Determine the [x, y] coordinate at the center of the cell enclosing the given text.  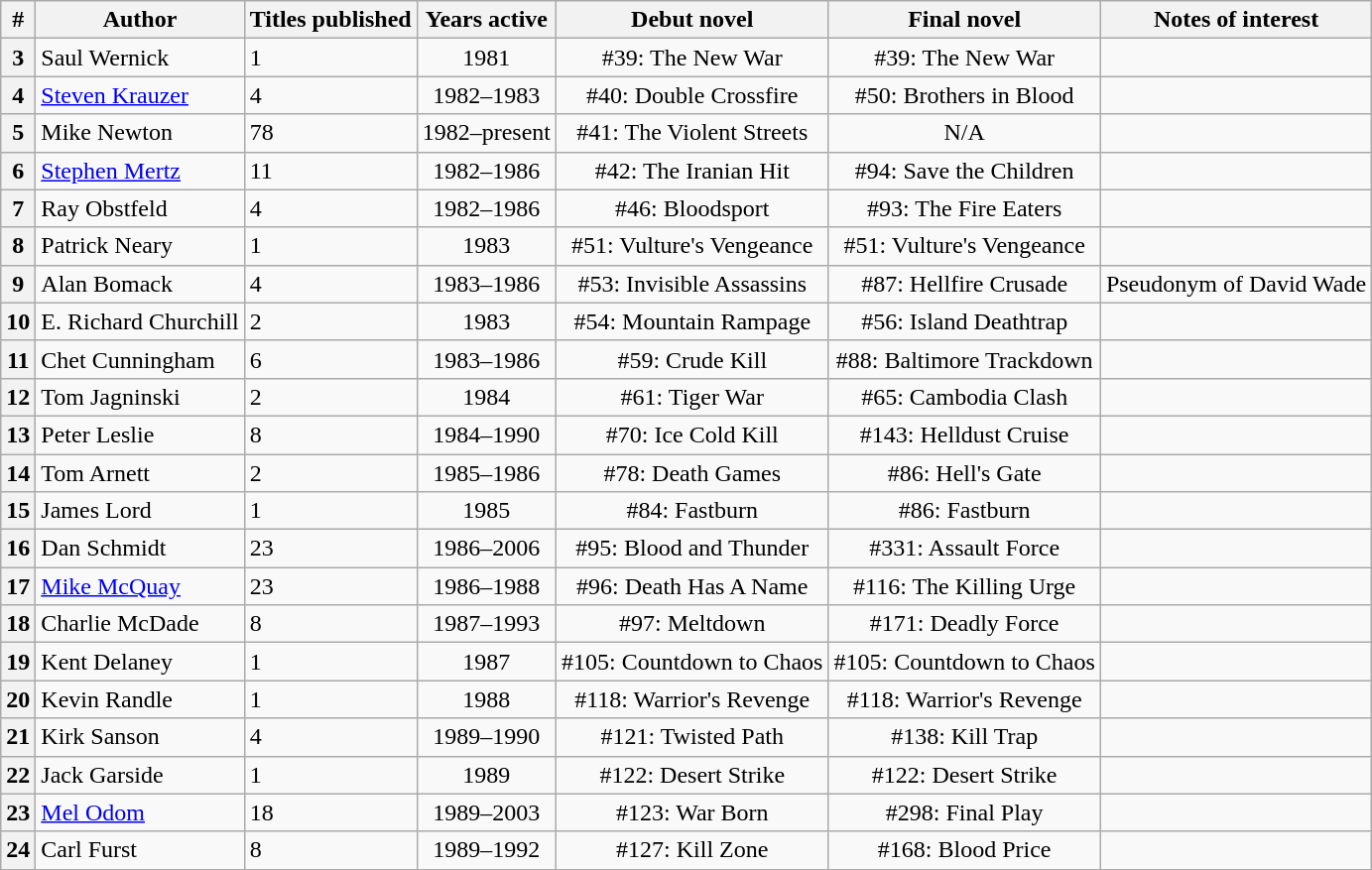
#59: Crude Kill [692, 359]
Steven Krauzer [140, 95]
Stephen Mertz [140, 171]
1987–1993 [486, 624]
#86: Fastburn [964, 511]
#95: Blood and Thunder [692, 549]
#94: Save the Children [964, 171]
1989–1990 [486, 737]
1981 [486, 58]
#42: The Iranian Hit [692, 171]
14 [18, 473]
3 [18, 58]
1986–2006 [486, 549]
N/A [964, 133]
1982–present [486, 133]
Kirk Sanson [140, 737]
#331: Assault Force [964, 549]
#93: The Fire Eaters [964, 208]
1986–1988 [486, 586]
Kevin Randle [140, 699]
Debut novel [692, 20]
#56: Island Deathtrap [964, 321]
15 [18, 511]
5 [18, 133]
Mike McQuay [140, 586]
Peter Leslie [140, 435]
17 [18, 586]
#40: Double Crossfire [692, 95]
Patrick Neary [140, 246]
22 [18, 775]
16 [18, 549]
#54: Mountain Rampage [692, 321]
Pseudonym of David Wade [1236, 284]
9 [18, 284]
#116: The Killing Urge [964, 586]
#50: Brothers in Blood [964, 95]
Alan Bomack [140, 284]
#121: Twisted Path [692, 737]
#97: Meltdown [692, 624]
19 [18, 662]
1984 [486, 397]
1987 [486, 662]
20 [18, 699]
24 [18, 850]
#168: Blood Price [964, 850]
#41: The Violent Streets [692, 133]
#53: Invisible Assassins [692, 284]
James Lord [140, 511]
#61: Tiger War [692, 397]
#96: Death Has A Name [692, 586]
#123: War Born [692, 812]
#87: Hellfire Crusade [964, 284]
Charlie McDade [140, 624]
E. Richard Churchill [140, 321]
1982–1983 [486, 95]
#78: Death Games [692, 473]
#70: Ice Cold Kill [692, 435]
Tom Jagninski [140, 397]
#171: Deadly Force [964, 624]
Final novel [964, 20]
Titles published [330, 20]
12 [18, 397]
Dan Schmidt [140, 549]
#86: Hell's Gate [964, 473]
1985 [486, 511]
1989–1992 [486, 850]
#143: Helldust Cruise [964, 435]
#298: Final Play [964, 812]
1984–1990 [486, 435]
Carl Furst [140, 850]
1985–1986 [486, 473]
# [18, 20]
#46: Bloodsport [692, 208]
#88: Baltimore Trackdown [964, 359]
Years active [486, 20]
1989 [486, 775]
7 [18, 208]
#84: Fastburn [692, 511]
#138: Kill Trap [964, 737]
Notes of interest [1236, 20]
78 [330, 133]
Chet Cunningham [140, 359]
#127: Kill Zone [692, 850]
Mel Odom [140, 812]
21 [18, 737]
Kent Delaney [140, 662]
Ray Obstfeld [140, 208]
#65: Cambodia Clash [964, 397]
Saul Wernick [140, 58]
Jack Garside [140, 775]
1988 [486, 699]
Mike Newton [140, 133]
Tom Arnett [140, 473]
1989–2003 [486, 812]
10 [18, 321]
13 [18, 435]
Author [140, 20]
